Extract the [X, Y] coordinate from the center of the cell holding the provided text.  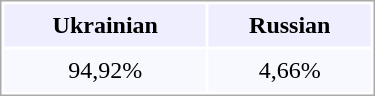
Russian [290, 25]
Ukrainian [105, 25]
94,92% [105, 71]
4,66% [290, 71]
